Find where the given text appears and provide that cell's center as (X, Y) coordinate. 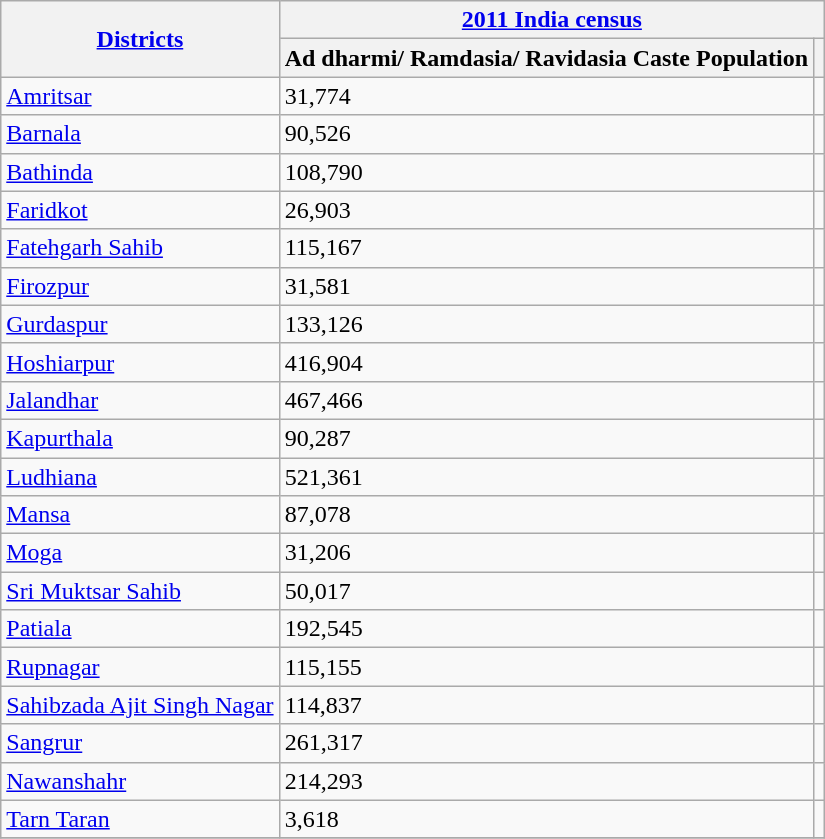
133,126 (546, 324)
Firozpur (140, 286)
Mansa (140, 515)
114,837 (546, 705)
Fatehgarh Sahib (140, 248)
Ad dharmi/ Ramdasia/ Ravidasia Caste Population (546, 58)
Patiala (140, 629)
26,903 (546, 210)
214,293 (546, 781)
115,155 (546, 667)
90,526 (546, 134)
31,581 (546, 286)
192,545 (546, 629)
Sangrur (140, 743)
Faridkot (140, 210)
Amritsar (140, 96)
Kapurthala (140, 438)
Districts (140, 39)
Nawanshahr (140, 781)
87,078 (546, 515)
31,206 (546, 553)
50,017 (546, 591)
261,317 (546, 743)
Sri Muktsar Sahib (140, 591)
108,790 (546, 172)
2011 India census (552, 20)
Jalandhar (140, 400)
Hoshiarpur (140, 362)
Tarn Taran (140, 819)
Bathinda (140, 172)
Gurdaspur (140, 324)
3,618 (546, 819)
467,466 (546, 400)
416,904 (546, 362)
Rupnagar (140, 667)
521,361 (546, 477)
115,167 (546, 248)
Ludhiana (140, 477)
90,287 (546, 438)
Sahibzada Ajit Singh Nagar (140, 705)
Moga (140, 553)
Barnala (140, 134)
31,774 (546, 96)
